Scan for the cell matching the given text and deliver its [X, Y] coordinate at center. 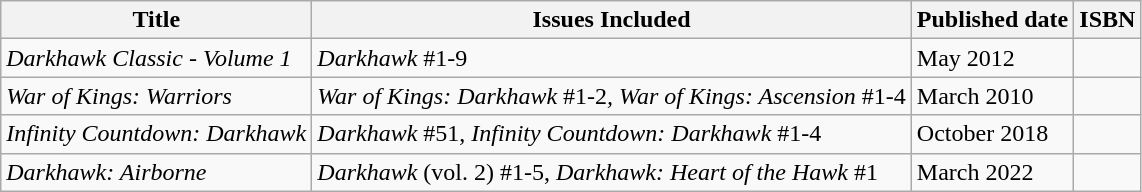
October 2018 [992, 134]
March 2022 [992, 172]
Darkhawk (vol. 2) #1-5, Darkhawk: Heart of the Hawk #1 [612, 172]
Infinity Countdown: Darkhawk [156, 134]
Issues Included [612, 20]
ISBN [1108, 20]
War of Kings: Darkhawk #1-2, War of Kings: Ascension #1-4 [612, 96]
War of Kings: Warriors [156, 96]
Darkhawk #51, Infinity Countdown: Darkhawk #1-4 [612, 134]
Darkhawk: Airborne [156, 172]
Title [156, 20]
May 2012 [992, 58]
Darkhawk Classic - Volume 1 [156, 58]
Darkhawk #1-9 [612, 58]
Published date [992, 20]
March 2010 [992, 96]
